For the text-containing cell, return its midpoint in [X, Y] coordinate format. 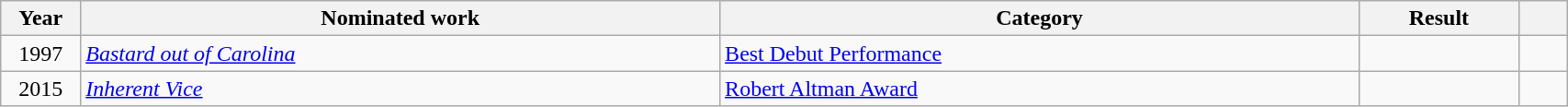
Best Debut Performance [1040, 53]
1997 [40, 53]
Nominated work [400, 18]
Bastard out of Carolina [400, 53]
Year [40, 18]
Result [1438, 18]
Category [1040, 18]
Robert Altman Award [1040, 89]
Inherent Vice [400, 89]
2015 [40, 89]
